For the text-containing cell, return its midpoint in (x, y) coordinate format. 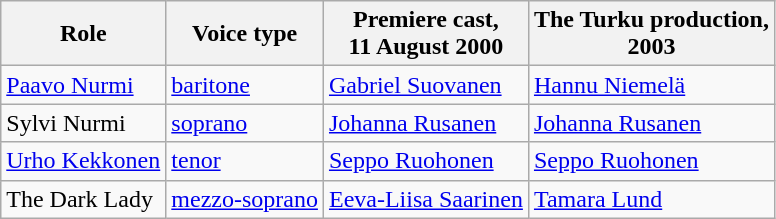
The Dark Lady (84, 199)
mezzo-soprano (245, 199)
Urho Kekkonen (84, 161)
Premiere cast, 11 August 2000 (426, 34)
Sylvi Nurmi (84, 123)
Hannu Niemelä (651, 85)
Tamara Lund (651, 199)
soprano (245, 123)
Paavo Nurmi (84, 85)
Eeva-Liisa Saarinen (426, 199)
tenor (245, 161)
Voice type (245, 34)
Gabriel Suovanen (426, 85)
The Turku production, 2003 (651, 34)
Role (84, 34)
baritone (245, 85)
